Return the (x, y) coordinate for the center point of the cell that contains the specified text.  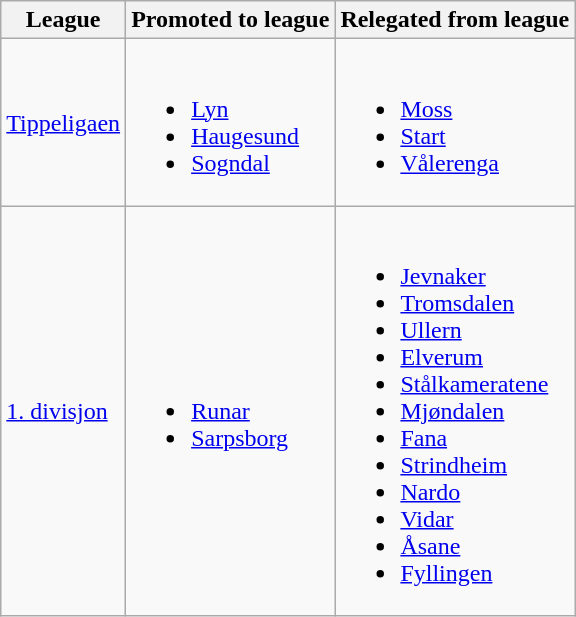
1. divisjon (64, 411)
Relegated from league (455, 20)
League (64, 20)
JevnakerTromsdalenUllernElverumStålkamerateneMjøndalenFanaStrindheimNardoVidarÅsaneFyllingen (455, 411)
Tippeligaen (64, 122)
Promoted to league (230, 20)
RunarSarpsborg (230, 411)
LynHaugesundSogndal (230, 122)
MossStartVålerenga (455, 122)
